Return the [x, y] coordinate for the center point of the cell that contains the specified text.  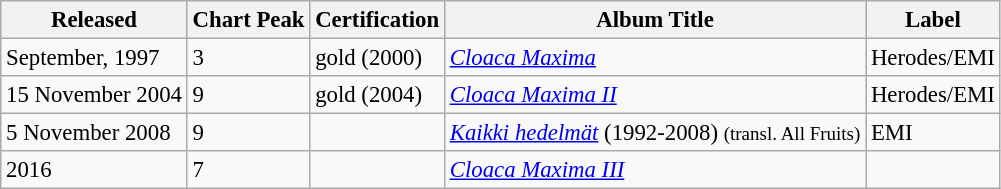
EMI [934, 133]
Cloaca Maxima II [654, 95]
7 [248, 170]
gold (2004) [378, 95]
Cloaca Maxima III [654, 170]
15 November 2004 [94, 95]
Album Title [654, 20]
gold (2000) [378, 58]
3 [248, 58]
Certification [378, 20]
Released [94, 20]
Kaikki hedelmät (1992-2008) (transl. All Fruits) [654, 133]
2016 [94, 170]
Cloaca Maxima [654, 58]
5 November 2008 [94, 133]
Chart Peak [248, 20]
September, 1997 [94, 58]
Label [934, 20]
